For the text-containing cell, return its midpoint in [X, Y] coordinate format. 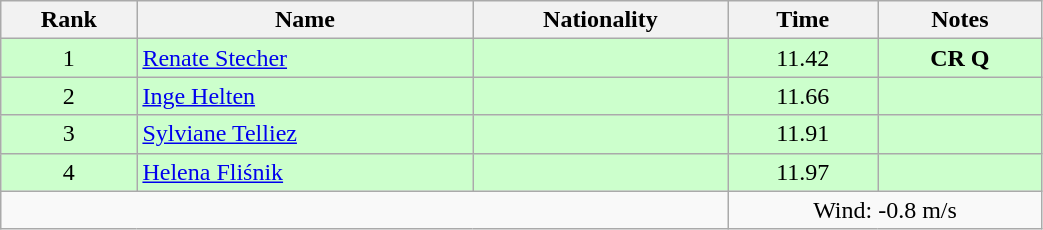
4 [69, 172]
Name [305, 20]
Rank [69, 20]
Nationality [600, 20]
1 [69, 58]
3 [69, 134]
CR Q [960, 58]
Time [803, 20]
Notes [960, 20]
11.66 [803, 96]
11.42 [803, 58]
Helena Fliśnik [305, 172]
Renate Stecher [305, 58]
Inge Helten [305, 96]
11.91 [803, 134]
2 [69, 96]
Sylviane Telliez [305, 134]
11.97 [803, 172]
Wind: -0.8 m/s [885, 210]
